Extract the [x, y] coordinate from the center of the cell holding the provided text.  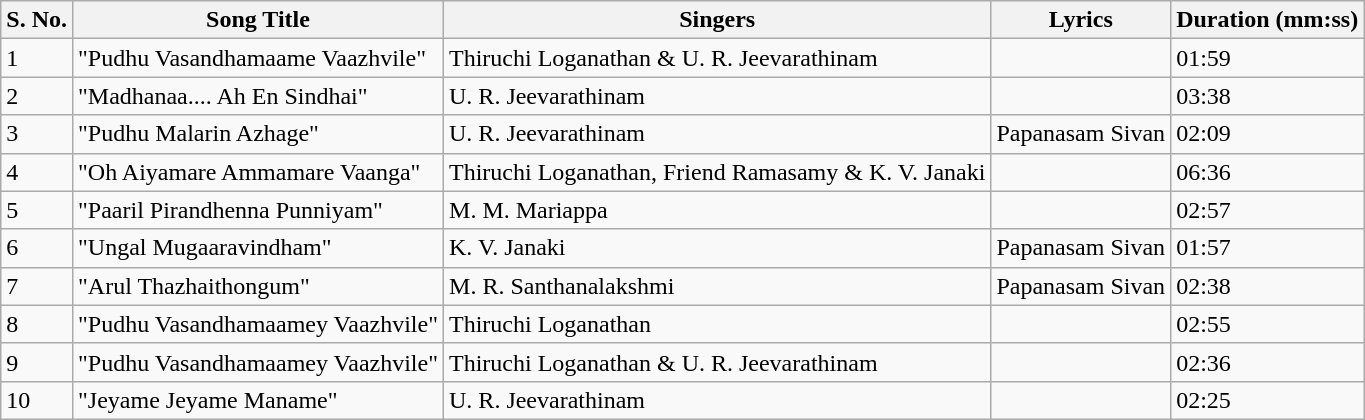
"Pudhu Malarin Azhage" [258, 134]
02:09 [1268, 134]
02:57 [1268, 210]
M. M. Mariappa [718, 210]
06:36 [1268, 172]
2 [37, 96]
"Jeyame Jeyame Maname" [258, 400]
4 [37, 172]
02:55 [1268, 324]
02:36 [1268, 362]
Singers [718, 20]
02:25 [1268, 400]
Thiruchi Loganathan, Friend Ramasamy & K. V. Janaki [718, 172]
6 [37, 248]
"Pudhu Vasandhamaame Vaazhvile" [258, 58]
Duration (mm:ss) [1268, 20]
7 [37, 286]
"Paaril Pirandhenna Punniyam" [258, 210]
10 [37, 400]
8 [37, 324]
3 [37, 134]
Thiruchi Loganathan [718, 324]
K. V. Janaki [718, 248]
Lyrics [1081, 20]
"Oh Aiyamare Ammamare Vaanga" [258, 172]
"Madhanaa.... Ah En Sindhai" [258, 96]
01:57 [1268, 248]
02:38 [1268, 286]
1 [37, 58]
01:59 [1268, 58]
5 [37, 210]
03:38 [1268, 96]
"Ungal Mugaaravindham" [258, 248]
"Arul Thazhaithongum" [258, 286]
M. R. Santhanalakshmi [718, 286]
9 [37, 362]
S. No. [37, 20]
Song Title [258, 20]
